Search for the cell housing the specified text and yield its (X, Y) center coordinate. 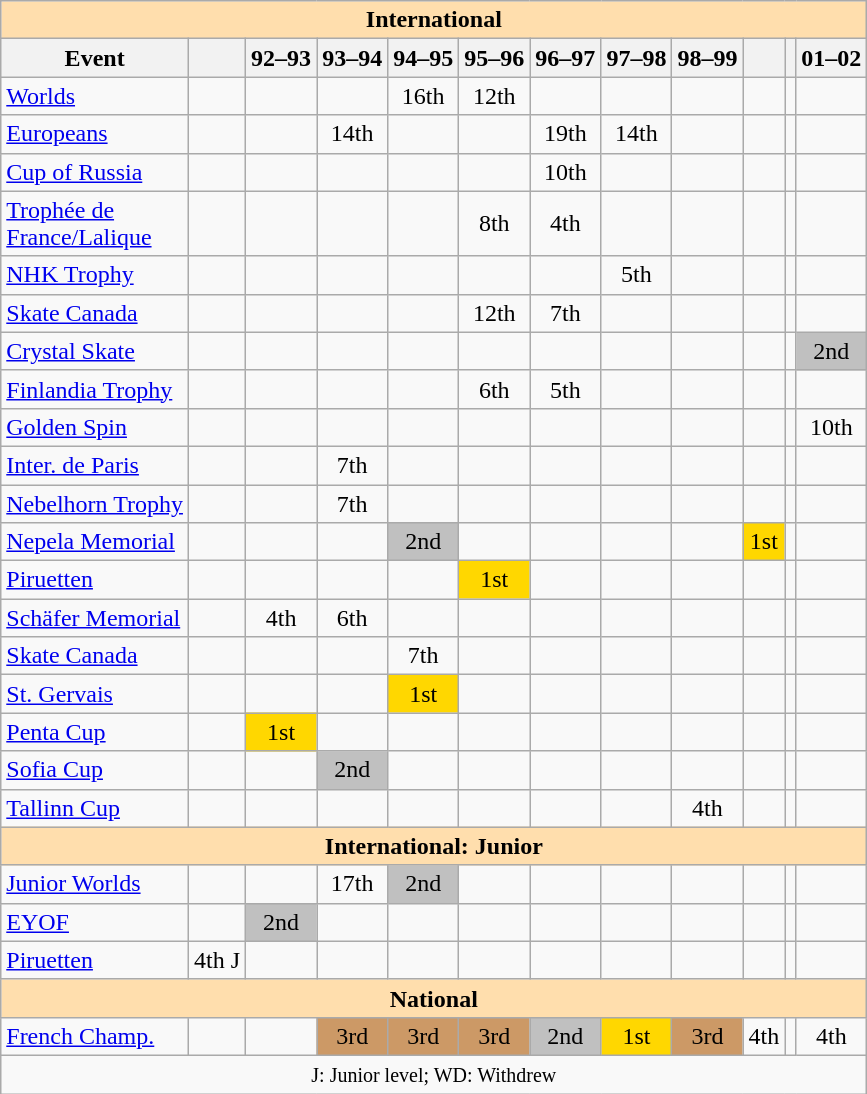
National (434, 998)
17th (352, 884)
International (434, 20)
Tallinn Cup (95, 808)
94–95 (424, 58)
Event (95, 58)
98–99 (708, 58)
French Champ. (95, 1036)
8th (494, 224)
Finlandia Trophy (95, 389)
95–96 (494, 58)
NHK Trophy (95, 275)
Golden Spin (95, 427)
Junior Worlds (95, 884)
EYOF (95, 922)
01–02 (832, 58)
Schäfer Memorial (95, 618)
19th (566, 134)
Europeans (95, 134)
Penta Cup (95, 732)
St. Gervais (95, 694)
16th (424, 96)
Trophée de France/Lalique (95, 224)
Nepela Memorial (95, 542)
Sofia Cup (95, 770)
96–97 (566, 58)
92–93 (282, 58)
Worlds (95, 96)
Crystal Skate (95, 351)
Cup of Russia (95, 172)
97–98 (636, 58)
J: Junior level; WD: Withdrew (434, 1074)
Inter. de Paris (95, 465)
93–94 (352, 58)
4th J (216, 960)
International: Junior (434, 846)
Nebelhorn Trophy (95, 503)
